Scan for the cell matching the given text and deliver its [x, y] coordinate at center. 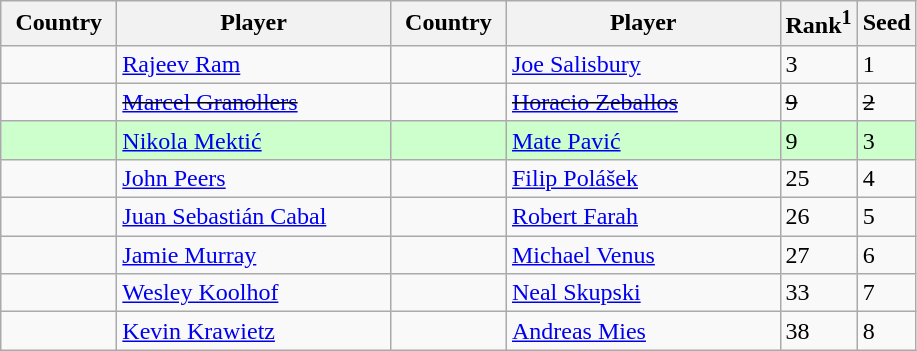
Robert Farah [643, 217]
Kevin Krawietz [254, 331]
Nikola Mektić [254, 140]
Filip Polášek [643, 178]
Juan Sebastián Cabal [254, 217]
Marcel Granollers [254, 102]
Seed [886, 24]
1 [886, 64]
Wesley Koolhof [254, 293]
2 [886, 102]
38 [818, 331]
26 [818, 217]
8 [886, 331]
Jamie Murray [254, 255]
Andreas Mies [643, 331]
27 [818, 255]
Rajeev Ram [254, 64]
33 [818, 293]
Rank1 [818, 24]
6 [886, 255]
4 [886, 178]
Michael Venus [643, 255]
5 [886, 217]
25 [818, 178]
John Peers [254, 178]
Joe Salisbury [643, 64]
Horacio Zeballos [643, 102]
Neal Skupski [643, 293]
7 [886, 293]
Mate Pavić [643, 140]
